Capture the cell that displays the provided text and extract its (X, Y) central coordinate. 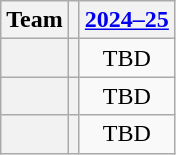
2024–25 (126, 20)
Team (35, 20)
